Search for the cell housing the specified text and yield its [x, y] center coordinate. 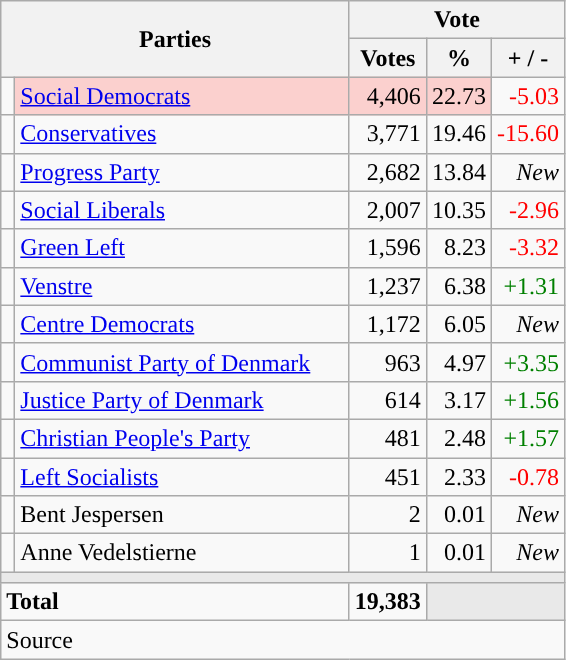
2.33 [458, 477]
3,771 [388, 134]
+1.31 [528, 286]
Progress Party [182, 172]
19,383 [388, 602]
Justice Party of Denmark [182, 400]
13.84 [458, 172]
3.17 [458, 400]
Centre Democrats [182, 324]
+1.56 [528, 400]
Source [283, 640]
Venstre [182, 286]
Total [176, 602]
+3.35 [528, 362]
10.35 [458, 210]
+1.57 [528, 438]
481 [388, 438]
4.97 [458, 362]
-15.60 [528, 134]
2,007 [388, 210]
Christian People's Party [182, 438]
614 [388, 400]
Conservatives [182, 134]
Social Democrats [182, 96]
Social Liberals [182, 210]
Parties [176, 39]
-3.32 [528, 248]
2.48 [458, 438]
2,682 [388, 172]
451 [388, 477]
1,596 [388, 248]
+ / - [528, 58]
19.46 [458, 134]
6.05 [458, 324]
1,237 [388, 286]
1 [388, 553]
Vote [456, 20]
Green Left [182, 248]
-5.03 [528, 96]
Votes [388, 58]
1,172 [388, 324]
Communist Party of Denmark [182, 362]
Bent Jespersen [182, 515]
22.73 [458, 96]
6.38 [458, 286]
8.23 [458, 248]
-2.96 [528, 210]
Left Socialists [182, 477]
Anne Vedelstierne [182, 553]
2 [388, 515]
-0.78 [528, 477]
4,406 [388, 96]
% [458, 58]
963 [388, 362]
